Return the (x, y) coordinate for the center point of the cell that contains the specified text.  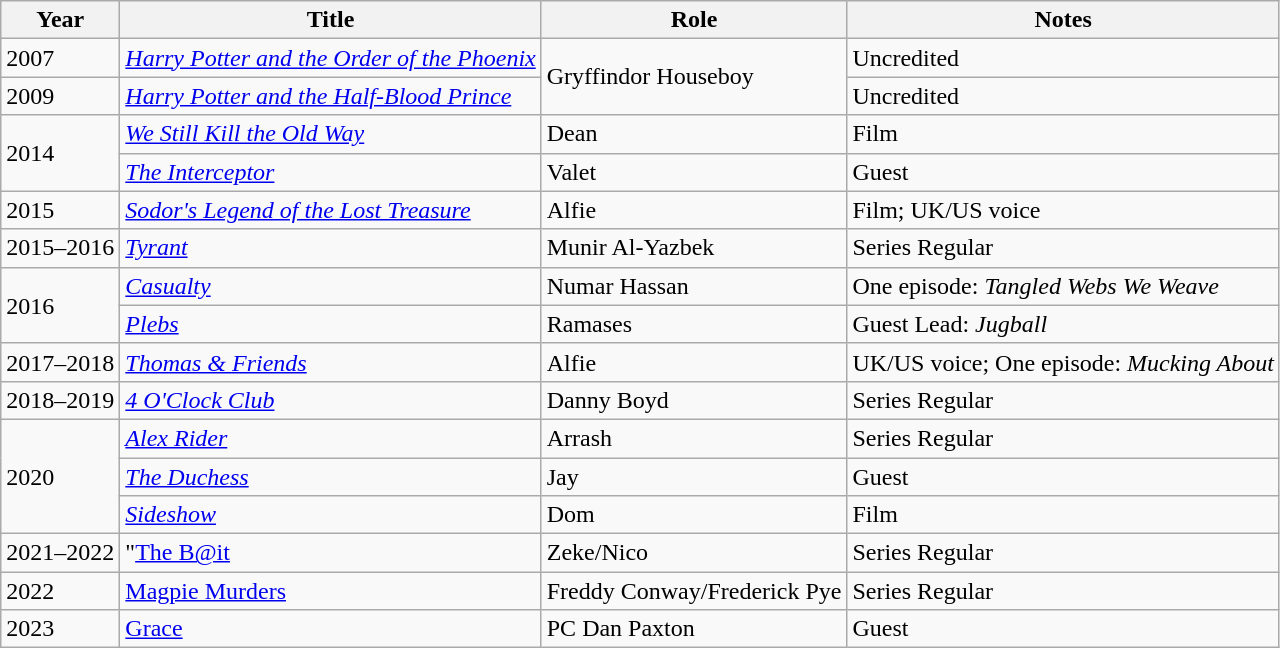
Magpie Murders (330, 591)
2009 (60, 96)
Guest Lead: Jugball (1064, 324)
UK/US voice; One episode: Mucking About (1064, 362)
Plebs (330, 324)
Numar Hassan (694, 286)
Danny Boyd (694, 400)
Jay (694, 477)
Role (694, 20)
Harry Potter and the Order of the Phoenix (330, 58)
Title (330, 20)
Year (60, 20)
2015 (60, 210)
Casualty (330, 286)
2021–2022 (60, 553)
Grace (330, 629)
2015–2016 (60, 248)
Zeke/Nico (694, 553)
Gryffindor Houseboy (694, 77)
Film; UK/US voice (1064, 210)
Sideshow (330, 515)
Thomas & Friends (330, 362)
Arrash (694, 438)
Harry Potter and the Half-Blood Prince (330, 96)
2018–2019 (60, 400)
Valet (694, 172)
"The B@it (330, 553)
Alex Rider (330, 438)
2020 (60, 476)
The Duchess (330, 477)
Dom (694, 515)
Ramases (694, 324)
Tyrant (330, 248)
2014 (60, 153)
Sodor's Legend of the Lost Treasure (330, 210)
2022 (60, 591)
2016 (60, 305)
Dean (694, 134)
The Interceptor (330, 172)
Freddy Conway/Frederick Pye (694, 591)
4 O'Clock Club (330, 400)
We Still Kill the Old Way (330, 134)
2017–2018 (60, 362)
2007 (60, 58)
One episode: Tangled Webs We Weave (1064, 286)
2023 (60, 629)
PC Dan Paxton (694, 629)
Munir Al-Yazbek (694, 248)
Notes (1064, 20)
